Return the (x, y) coordinate for the center point of the cell that contains the specified text.  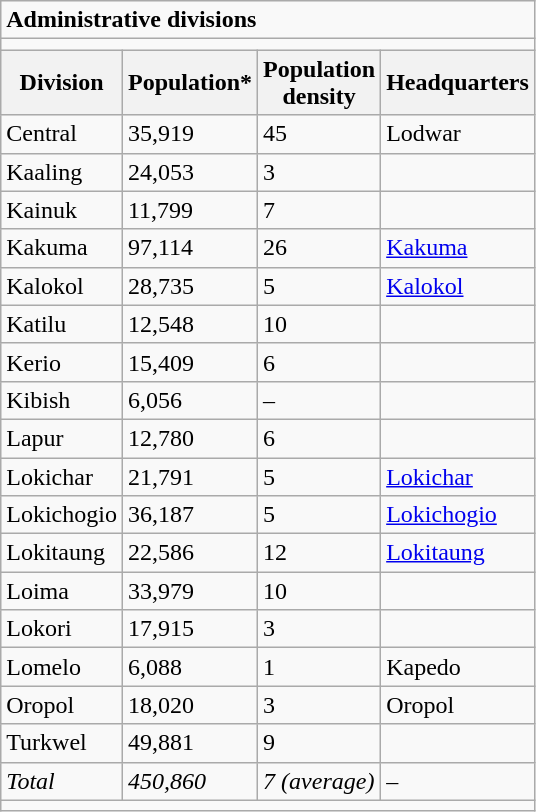
6,056 (190, 400)
36,187 (190, 515)
17,915 (190, 629)
97,114 (190, 248)
Headquarters (458, 82)
28,735 (190, 286)
6,088 (190, 667)
Administrative divisions (268, 20)
Kerio (62, 362)
Lapur (62, 438)
Lodwar (458, 134)
Division (62, 82)
450,860 (190, 781)
35,919 (190, 134)
Kaaling (62, 172)
7 (average) (320, 781)
7 (320, 210)
1 (320, 667)
33,979 (190, 591)
Turkwel (62, 743)
Lomelo (62, 667)
12,548 (190, 324)
12 (320, 553)
15,409 (190, 362)
Kainuk (62, 210)
22,586 (190, 553)
18,020 (190, 705)
Katilu (62, 324)
21,791 (190, 477)
Total (62, 781)
Lokori (62, 629)
Kapedo (458, 667)
Populationdensity (320, 82)
Population* (190, 82)
45 (320, 134)
11,799 (190, 210)
12,780 (190, 438)
Loima (62, 591)
24,053 (190, 172)
Kibish (62, 400)
Central (62, 134)
26 (320, 248)
9 (320, 743)
49,881 (190, 743)
